Capture the cell that displays the provided text and extract its [X, Y] central coordinate. 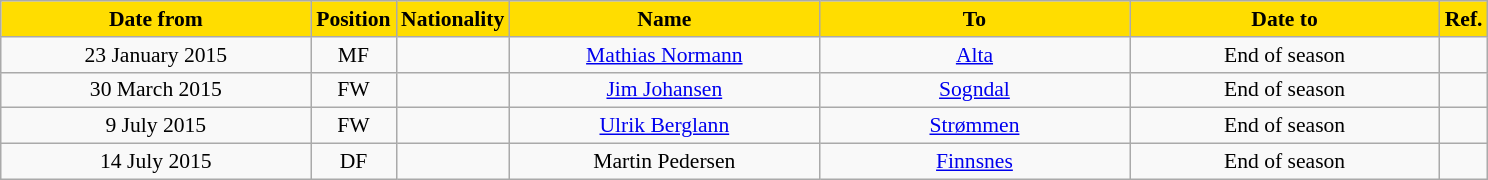
23 January 2015 [156, 55]
Finnsnes [974, 162]
Ref. [1464, 19]
Martin Pedersen [664, 162]
Nationality [452, 19]
Strømmen [974, 126]
To [974, 19]
Name [664, 19]
14 July 2015 [156, 162]
Jim Johansen [664, 90]
9 July 2015 [156, 126]
Ulrik Berglann [664, 126]
30 March 2015 [156, 90]
Date from [156, 19]
MF [354, 55]
Mathias Normann [664, 55]
Date to [1285, 19]
DF [354, 162]
Position [354, 19]
Alta [974, 55]
Sogndal [974, 90]
